For the text-containing cell, return its midpoint in [X, Y] coordinate format. 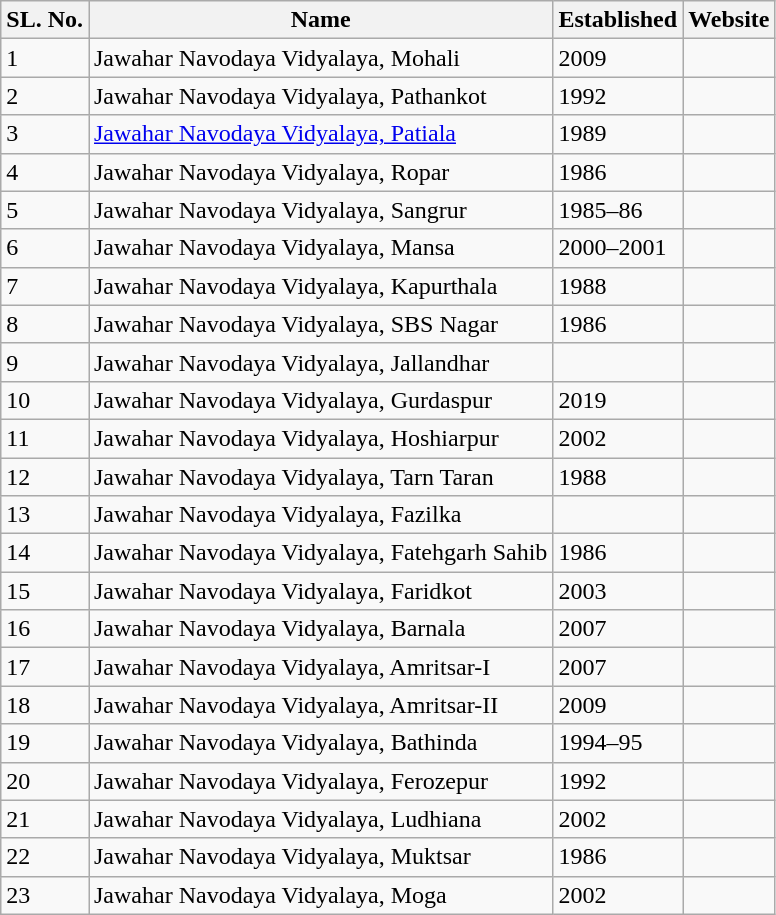
Website [729, 20]
Jawahar Navodaya Vidyalaya, Amritsar-II [320, 705]
Established [618, 20]
22 [45, 857]
14 [45, 553]
12 [45, 477]
8 [45, 324]
6 [45, 248]
1985–86 [618, 210]
1 [45, 58]
Jawahar Navodaya Vidyalaya, Fazilka [320, 515]
Jawahar Navodaya Vidyalaya, Amritsar-I [320, 667]
Jawahar Navodaya Vidyalaya, Bathinda [320, 743]
Jawahar Navodaya Vidyalaya, Faridkot [320, 591]
21 [45, 819]
Jawahar Navodaya Vidyalaya, Tarn Taran [320, 477]
2000–2001 [618, 248]
Jawahar Navodaya Vidyalaya, Hoshiarpur [320, 438]
Jawahar Navodaya Vidyalaya, Ropar [320, 172]
Jawahar Navodaya Vidyalaya, Pathankot [320, 96]
2019 [618, 400]
Jawahar Navodaya Vidyalaya, Sangrur [320, 210]
5 [45, 210]
10 [45, 400]
9 [45, 362]
Jawahar Navodaya Vidyalaya, Fatehgarh Sahib [320, 553]
16 [45, 629]
13 [45, 515]
2 [45, 96]
18 [45, 705]
Jawahar Navodaya Vidyalaya, SBS Nagar [320, 324]
Jawahar Navodaya Vidyalaya, Kapurthala [320, 286]
Jawahar Navodaya Vidyalaya, Mansa [320, 248]
Jawahar Navodaya Vidyalaya, Muktsar [320, 857]
Name [320, 20]
23 [45, 895]
17 [45, 667]
Jawahar Navodaya Vidyalaya, Patiala [320, 134]
15 [45, 591]
Jawahar Navodaya Vidyalaya, Mohali [320, 58]
20 [45, 781]
Jawahar Navodaya Vidyalaya, Gurdaspur [320, 400]
11 [45, 438]
Jawahar Navodaya Vidyalaya, Jallandhar [320, 362]
7 [45, 286]
1989 [618, 134]
Jawahar Navodaya Vidyalaya, Moga [320, 895]
Jawahar Navodaya Vidyalaya, Ludhiana [320, 819]
3 [45, 134]
SL. No. [45, 20]
Jawahar Navodaya Vidyalaya, Barnala [320, 629]
2003 [618, 591]
4 [45, 172]
1994–95 [618, 743]
Jawahar Navodaya Vidyalaya, Ferozepur [320, 781]
19 [45, 743]
